Identify which cell holds the provided text, then report its (X, Y) central coordinate. 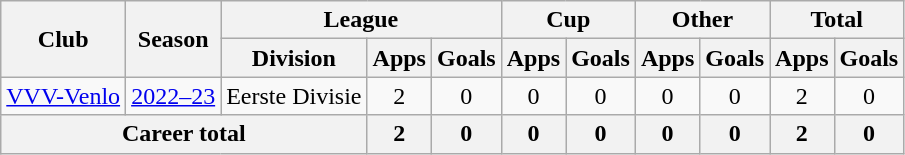
Eerste Divisie (294, 96)
2022–23 (174, 96)
Other (702, 20)
Division (294, 58)
League (362, 20)
Career total (184, 134)
Season (174, 39)
Cup (568, 20)
VVV-Venlo (64, 96)
Total (837, 20)
Club (64, 39)
